Capture the cell that displays the provided text and extract its (x, y) central coordinate. 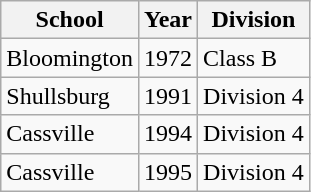
1972 (168, 58)
Division (254, 20)
1995 (168, 172)
Shullsburg (70, 96)
School (70, 20)
Class B (254, 58)
1991 (168, 96)
Year (168, 20)
1994 (168, 134)
Bloomington (70, 58)
